Identify which cell holds the provided text, then report its [x, y] central coordinate. 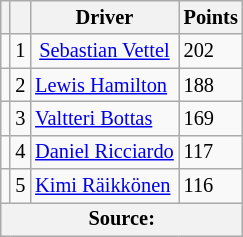
3 [20, 118]
188 [211, 85]
116 [211, 186]
1 [20, 51]
117 [211, 152]
5 [20, 186]
Driver [104, 17]
Source: [122, 219]
Points [211, 17]
169 [211, 118]
Valtteri Bottas [104, 118]
2 [20, 85]
Sebastian Vettel [104, 51]
Lewis Hamilton [104, 85]
Daniel Ricciardo [104, 152]
Kimi Räikkönen [104, 186]
202 [211, 51]
4 [20, 152]
